Extract the [X, Y] coordinate from the center of the cell holding the provided text.  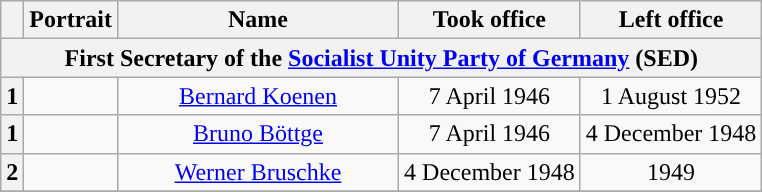
Werner Bruschke [258, 172]
Bernard Koenen [258, 96]
Left office [671, 20]
1949 [671, 172]
Bruno Böttge [258, 134]
Name [258, 20]
1 August 1952 [671, 96]
Took office [490, 20]
2 [12, 172]
First Secretary of the Socialist Unity Party of Germany (SED) [382, 58]
Portrait [71, 20]
